Extract the (x, y) coordinate from the center of the cell holding the provided text.  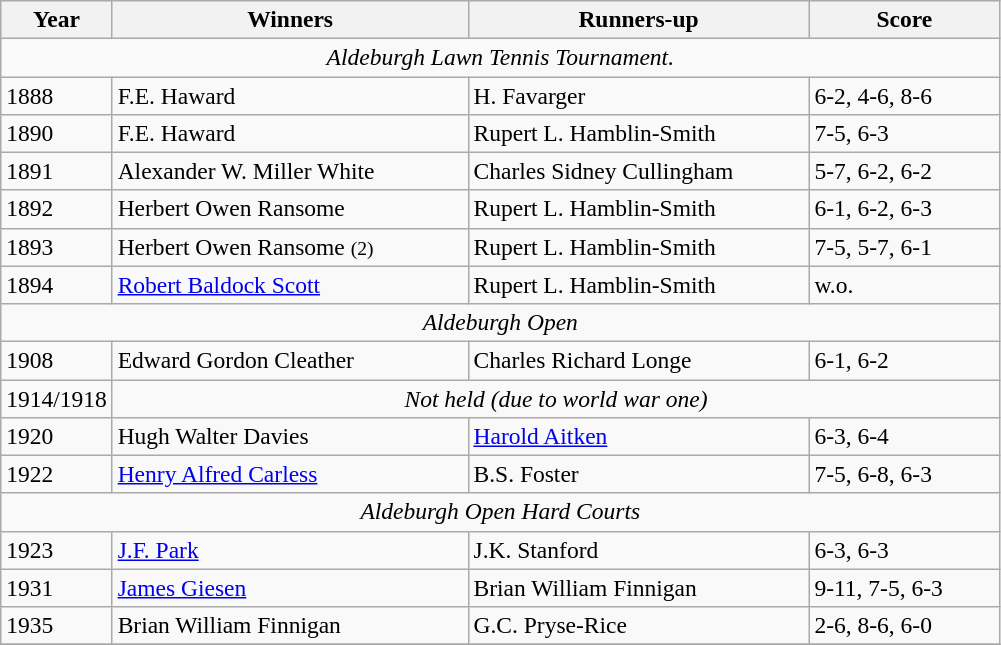
Score (904, 19)
Charles Richard Longe (638, 360)
Not held (due to world war one) (556, 398)
Hugh Walter Davies (290, 436)
Aldeburgh Open Hard Courts (500, 512)
Runners-up (638, 19)
Winners (290, 19)
1890 (56, 133)
6-3, 6-3 (904, 550)
1908 (56, 360)
James Giesen (290, 588)
Edward Gordon Cleather (290, 360)
1888 (56, 95)
G.C. Pryse-Rice (638, 625)
Year (56, 19)
1914/1918 (56, 398)
Herbert Owen Ransome (2) (290, 247)
1922 (56, 474)
Henry Alfred Carless (290, 474)
1920 (56, 436)
Aldeburgh Lawn Tennis Tournament. (500, 57)
1894 (56, 285)
H. Favarger (638, 95)
J.F. Park (290, 550)
1935 (56, 625)
6-3, 6-4 (904, 436)
9-11, 7-5, 6-3 (904, 588)
6-1, 6-2, 6-3 (904, 209)
6-1, 6-2 (904, 360)
2-6, 8-6, 6-0 (904, 625)
J.K. Stanford (638, 550)
1892 (56, 209)
1931 (56, 588)
1891 (56, 171)
B.S. Foster (638, 474)
7-5, 6-3 (904, 133)
7-5, 6-8, 6-3 (904, 474)
Robert Baldock Scott (290, 285)
5-7, 6-2, 6-2 (904, 171)
1923 (56, 550)
Charles Sidney Cullingham (638, 171)
Aldeburgh Open (500, 322)
Herbert Owen Ransome (290, 209)
w.o. (904, 285)
Harold Aitken (638, 436)
6-2, 4-6, 8-6 (904, 95)
Alexander W. Miller White (290, 171)
7-5, 5-7, 6-1 (904, 247)
1893 (56, 247)
